Identify which cell holds the provided text, then report its (X, Y) central coordinate. 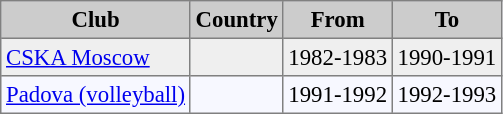
Padova (volleyball) (96, 95)
Club (96, 20)
From (338, 20)
1982-1983 (338, 57)
1991-1992 (338, 95)
CSKA Moscow (96, 57)
Country (236, 20)
1992-1993 (446, 95)
To (446, 20)
1990-1991 (446, 57)
